Provide the (X, Y) coordinate of the cell's center where the given text is located.  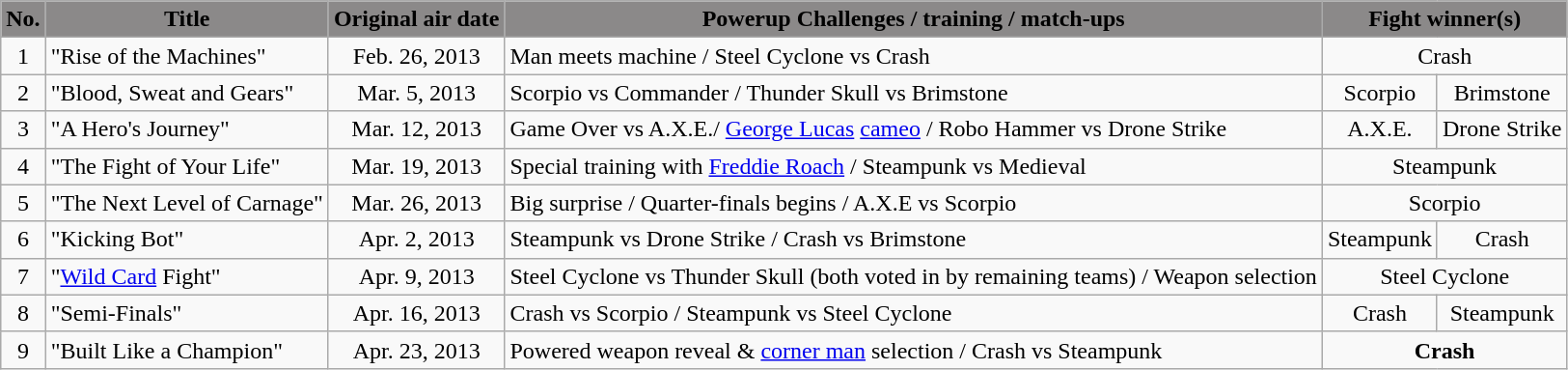
"The Next Level of Carnage" (187, 203)
Powerup Challenges / training / match-ups (913, 19)
"A Hero's Journey" (187, 129)
Original air date (417, 19)
Title (187, 19)
Mar. 19, 2013 (417, 166)
Mar. 5, 2013 (417, 93)
8 (23, 313)
Drone Strike (1501, 129)
Mar. 26, 2013 (417, 203)
Powered weapon reveal & corner man selection / Crash vs Steampunk (913, 350)
Steampunk vs Drone Strike / Crash vs Brimstone (913, 240)
Scorpio vs Commander / Thunder Skull vs Brimstone (913, 93)
Big surprise / Quarter-finals begins / A.X.E vs Scorpio (913, 203)
2 (23, 93)
1 (23, 56)
5 (23, 203)
Steel Cyclone vs Thunder Skull (both voted in by remaining teams) / Weapon selection (913, 276)
"The Fight of Your Life" (187, 166)
"Kicking Bot" (187, 240)
Apr. 23, 2013 (417, 350)
Game Over vs A.X.E./ George Lucas cameo / Robo Hammer vs Drone Strike (913, 129)
Man meets machine / Steel Cyclone vs Crash (913, 56)
"Built Like a Champion" (187, 350)
Mar. 12, 2013 (417, 129)
Special training with Freddie Roach / Steampunk vs Medieval (913, 166)
No. (23, 19)
Steel Cyclone (1444, 276)
Fight winner(s) (1444, 19)
9 (23, 350)
6 (23, 240)
3 (23, 129)
Feb. 26, 2013 (417, 56)
Apr. 16, 2013 (417, 313)
7 (23, 276)
"Semi-Finals" (187, 313)
Crash vs Scorpio / Steampunk vs Steel Cyclone (913, 313)
Brimstone (1501, 93)
A.X.E. (1380, 129)
"Blood, Sweat and Gears" (187, 93)
"Rise of the Machines" (187, 56)
"Wild Card Fight" (187, 276)
Apr. 9, 2013 (417, 276)
4 (23, 166)
Apr. 2, 2013 (417, 240)
